Return [x, y] of the center of cell containing provided text 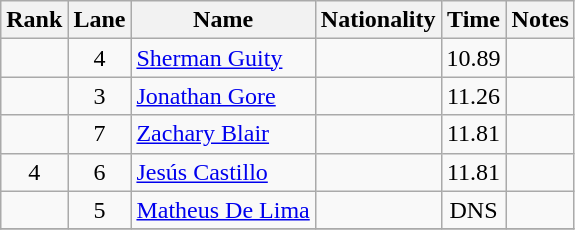
Jonathan Gore [223, 96]
Matheus De Lima [223, 210]
Name [223, 20]
Lane [100, 20]
DNS [474, 210]
Rank [34, 20]
3 [100, 96]
5 [100, 210]
Sherman Guity [223, 58]
6 [100, 172]
Time [474, 20]
10.89 [474, 58]
Notes [540, 20]
Zachary Blair [223, 134]
Nationality [378, 20]
11.26 [474, 96]
7 [100, 134]
Jesús Castillo [223, 172]
